Find where the given text appears and provide that cell's center as [x, y] coordinate. 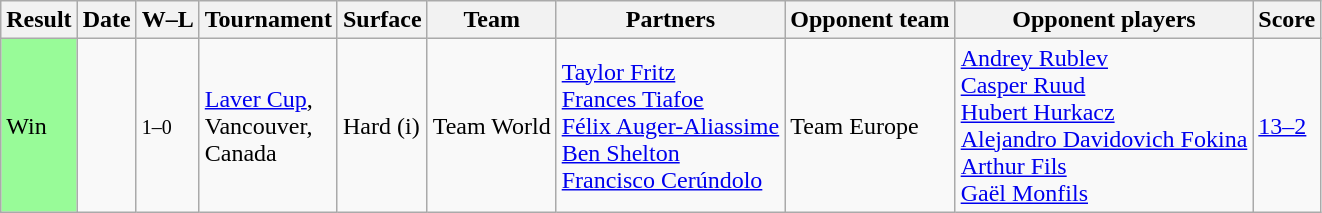
Andrey RublevCasper RuudHubert HurkaczAlejandro Davidovich FokinaArthur FilsGaël Monfils [1104, 126]
Opponent players [1104, 20]
Team [492, 20]
1–0 [168, 126]
Opponent team [870, 20]
Partners [670, 20]
Date [106, 20]
W–L [168, 20]
Taylor FritzFrances TiafoeFélix Auger-AliassimeBen SheltonFrancisco Cerúndolo [670, 126]
13–2 [1287, 126]
Score [1287, 20]
Result [39, 20]
Laver Cup, Vancouver, Canada [268, 126]
Hard (i) [382, 126]
Win [39, 126]
Surface [382, 20]
Team World [492, 126]
Tournament [268, 20]
Team Europe [870, 126]
